Return [x, y] of the center of cell containing provided text 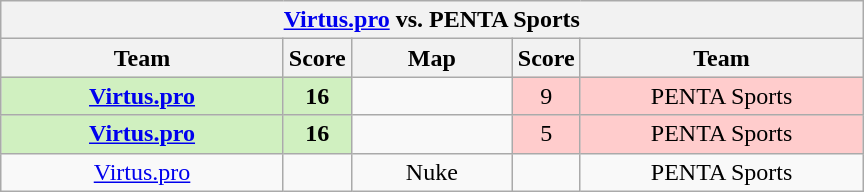
Virtus.pro vs. PENTA Sports [432, 20]
5 [546, 134]
Nuke [432, 172]
Map [432, 58]
9 [546, 96]
